For the text-containing cell, return its midpoint in [X, Y] coordinate format. 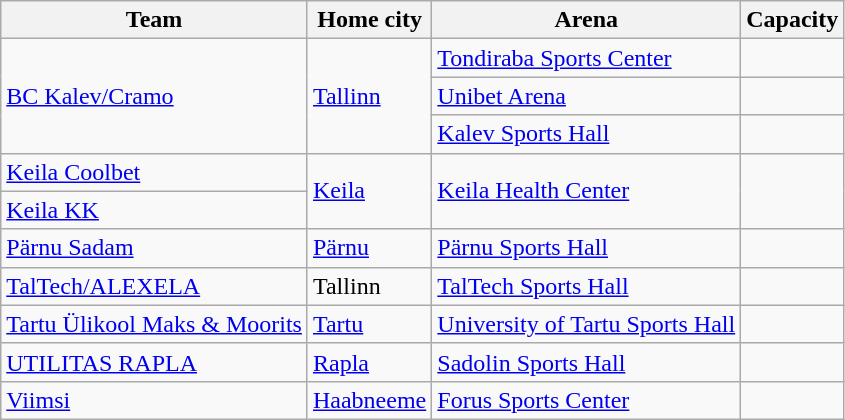
Arena [586, 20]
TalTech Sports Hall [586, 286]
Keila [369, 191]
Home city [369, 20]
Pärnu [369, 248]
TalTech/ALEXELA [154, 286]
Capacity [792, 20]
Tartu Ülikool Maks & Moorits [154, 324]
Pärnu Sports Hall [586, 248]
Rapla [369, 362]
Forus Sports Center [586, 400]
University of Tartu Sports Hall [586, 324]
Keila KK [154, 210]
Pärnu Sadam [154, 248]
UTILITAS RAPLA [154, 362]
BC Kalev/Cramo [154, 96]
Sadolin Sports Hall [586, 362]
Kalev Sports Hall [586, 134]
Tartu [369, 324]
Keila Coolbet [154, 172]
Tondiraba Sports Center [586, 58]
Team [154, 20]
Keila Health Center [586, 191]
Unibet Arena [586, 96]
Viimsi [154, 400]
Haabneeme [369, 400]
